Return the [X, Y] coordinate for the center point of the cell that contains the specified text.  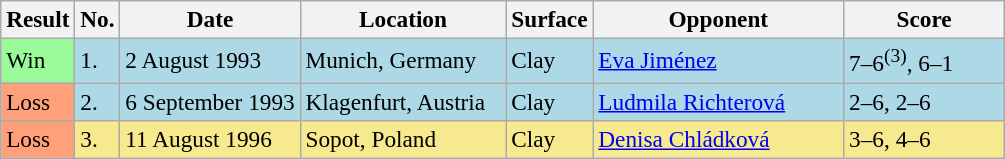
Klagenfurt, Austria [403, 101]
Sopot, Poland [403, 139]
Surface [550, 19]
1. [98, 60]
2–6, 2–6 [924, 101]
Denisa Chládková [718, 139]
11 August 1996 [210, 139]
Eva Jiménez [718, 60]
Location [403, 19]
3. [98, 139]
2. [98, 101]
Win [38, 60]
Result [38, 19]
3–6, 4–6 [924, 139]
Score [924, 19]
7–6(3), 6–1 [924, 60]
Munich, Germany [403, 60]
2 August 1993 [210, 60]
Date [210, 19]
6 September 1993 [210, 101]
Opponent [718, 19]
Ludmila Richterová [718, 101]
No. [98, 19]
